Extract the [X, Y] coordinate from the center of the cell holding the provided text.  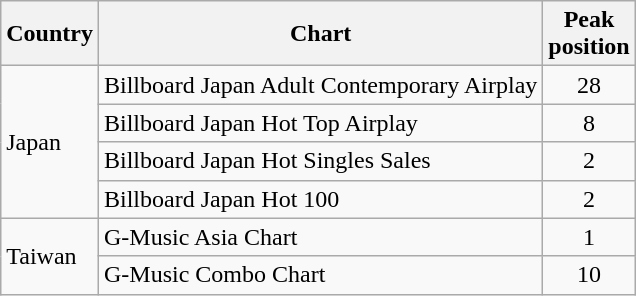
Japan [50, 142]
Chart [320, 34]
G-Music Asia Chart [320, 237]
Country [50, 34]
G-Music Combo Chart [320, 275]
Billboard Japan Hot 100 [320, 199]
Billboard Japan Hot Top Airplay [320, 123]
28 [589, 85]
Billboard Japan Adult Contemporary Airplay [320, 85]
1 [589, 237]
10 [589, 275]
8 [589, 123]
Taiwan [50, 256]
Peakposition [589, 34]
Billboard Japan Hot Singles Sales [320, 161]
